Search for the cell housing the specified text and yield its (X, Y) center coordinate. 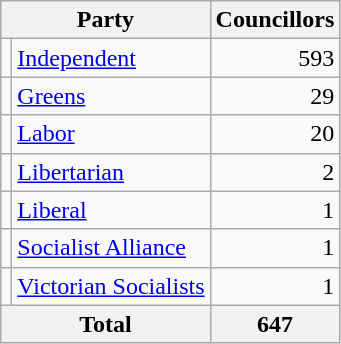
2 (275, 172)
Victorian Socialists (111, 286)
Labor (111, 134)
Libertarian (111, 172)
Councillors (275, 20)
Greens (111, 96)
593 (275, 58)
29 (275, 96)
Total (106, 324)
Liberal (111, 210)
Party (106, 20)
20 (275, 134)
Socialist Alliance (111, 248)
Independent (111, 58)
647 (275, 324)
